Provide the [x, y] coordinate of the cell's center where the given text is located.  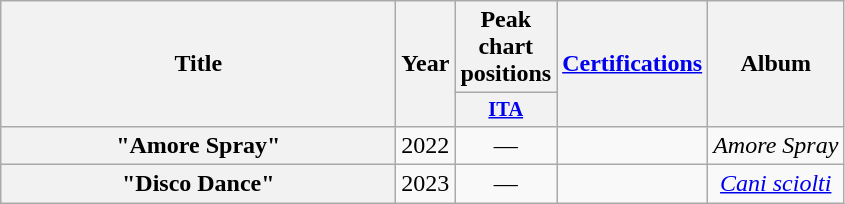
Cani sciolti [776, 184]
"Disco Dance" [198, 184]
2023 [426, 184]
Certifications [632, 64]
ITA [506, 110]
Album [776, 64]
Peak chart positions [506, 47]
2022 [426, 145]
"Amore Spray" [198, 145]
Title [198, 64]
Year [426, 64]
Amore Spray [776, 145]
